From the cell containing the given text, extract its center point as (X, Y) coordinate. 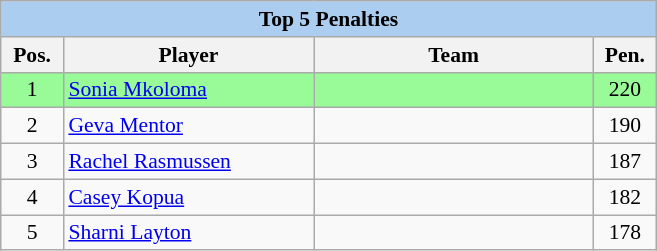
5 (32, 233)
190 (626, 126)
4 (32, 197)
Casey Kopua (188, 197)
1 (32, 90)
Sharni Layton (188, 233)
Top 5 Penalties (329, 19)
2 (32, 126)
Player (188, 55)
Rachel Rasmussen (188, 162)
220 (626, 90)
178 (626, 233)
Team (454, 55)
Geva Mentor (188, 126)
Sonia Mkoloma (188, 90)
187 (626, 162)
Pen. (626, 55)
Pos. (32, 55)
182 (626, 197)
3 (32, 162)
